Output the (X, Y) coordinate of the center of the cell containing the given text.  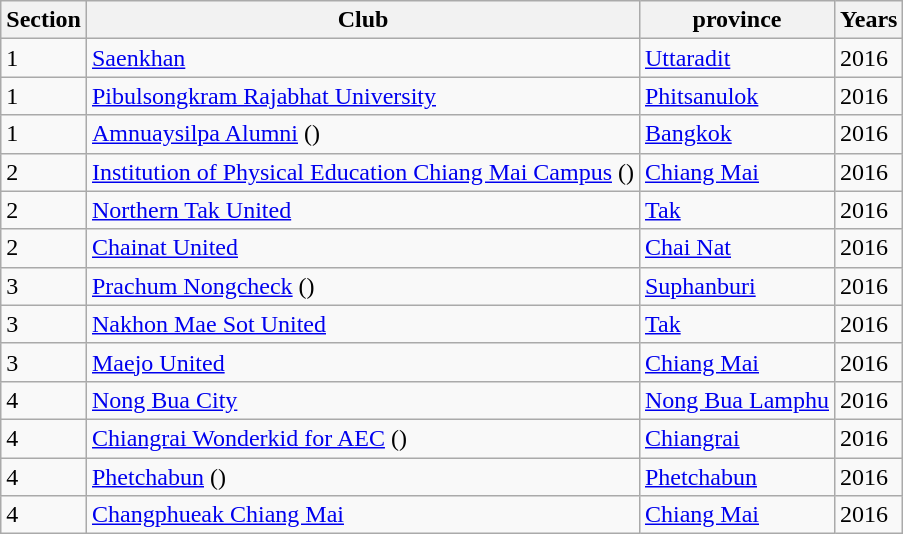
Northern Tak United (362, 210)
Saenkhan (362, 58)
Suphanburi (736, 286)
Pibulsongkram Rajabhat University (362, 96)
Chiangrai Wonderkid for AEC () (362, 438)
Section (44, 20)
Years (869, 20)
Prachum Nongcheck () (362, 286)
Institution of Physical Education Chiang Mai Campus () (362, 172)
Phetchabun () (362, 477)
Bangkok (736, 134)
Chai Nat (736, 248)
Chainat United (362, 248)
Chiangrai (736, 438)
Phetchabun (736, 477)
province (736, 20)
Nong Bua Lamphu (736, 400)
Amnuaysilpa Alumni () (362, 134)
Changphueak Chiang Mai (362, 515)
Phitsanulok (736, 96)
Uttaradit (736, 58)
Club (362, 20)
Nong Bua City (362, 400)
Nakhon Mae Sot United (362, 324)
Maejo United (362, 362)
